Find where the given text appears and provide that cell's center as (x, y) coordinate. 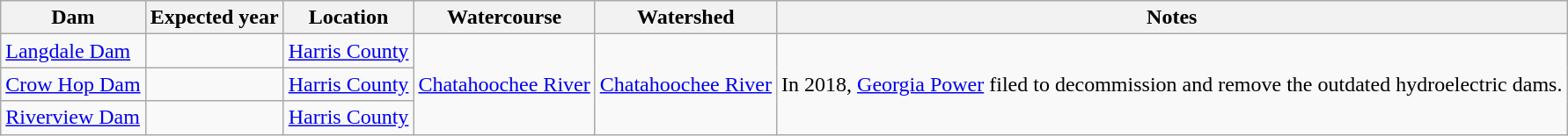
Riverview Dam (73, 118)
Notes (1172, 18)
Crow Hop Dam (73, 84)
Expected year (215, 18)
In 2018, Georgia Power filed to decommission and remove the outdated hydroelectric dams. (1172, 84)
Langdale Dam (73, 51)
Watershed (685, 18)
Dam (73, 18)
Location (348, 18)
Watercourse (504, 18)
